Scan for the cell matching the given text and deliver its [X, Y] coordinate at center. 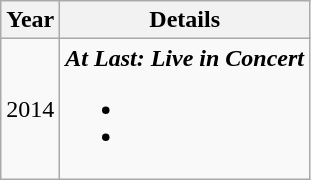
Details [185, 20]
At Last: Live in Concert [185, 109]
Year [30, 20]
2014 [30, 109]
